From the cell containing the given text, extract its center point as (x, y) coordinate. 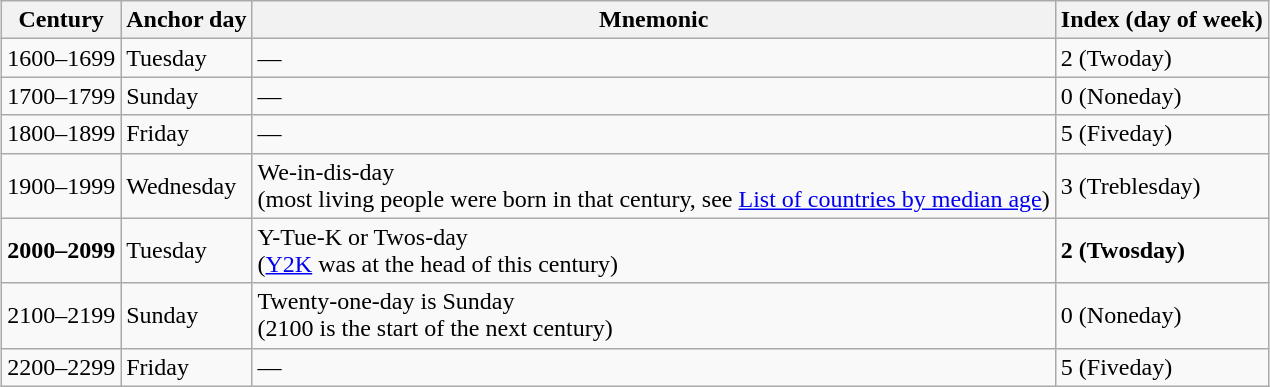
Mnemonic (654, 20)
2000–2099 (62, 250)
2200–2299 (62, 367)
2 (Twosday) (1162, 250)
1700–1799 (62, 96)
We-in-dis-day(most living people were born in that century, see List of countries by median age) (654, 186)
2 (Twoday) (1162, 58)
Y-Tue-K or Twos-day(Y2K was at the head of this century) (654, 250)
1600–1699 (62, 58)
1800–1899 (62, 134)
1900–1999 (62, 186)
Wednesday (186, 186)
Century (62, 20)
Index (day of week) (1162, 20)
2100–2199 (62, 316)
Anchor day (186, 20)
Twenty-one-day is Sunday(2100 is the start of the next century) (654, 316)
3 (Treblesday) (1162, 186)
